Detect which cell encompasses the target text, then output its [X, Y] center coordinate. 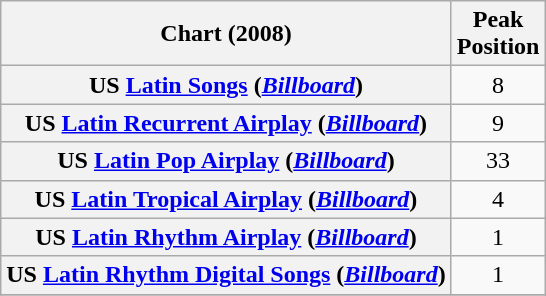
US Latin Rhythm Digital Songs (Billboard) [226, 275]
4 [498, 199]
33 [498, 161]
US Latin Songs (Billboard) [226, 85]
US Latin Tropical Airplay (Billboard) [226, 199]
US Latin Recurrent Airplay (Billboard) [226, 123]
Peak Position [498, 34]
9 [498, 123]
US Latin Pop Airplay (Billboard) [226, 161]
8 [498, 85]
Chart (2008) [226, 34]
US Latin Rhythm Airplay (Billboard) [226, 237]
